Scan for the cell matching the given text and deliver its (x, y) coordinate at center. 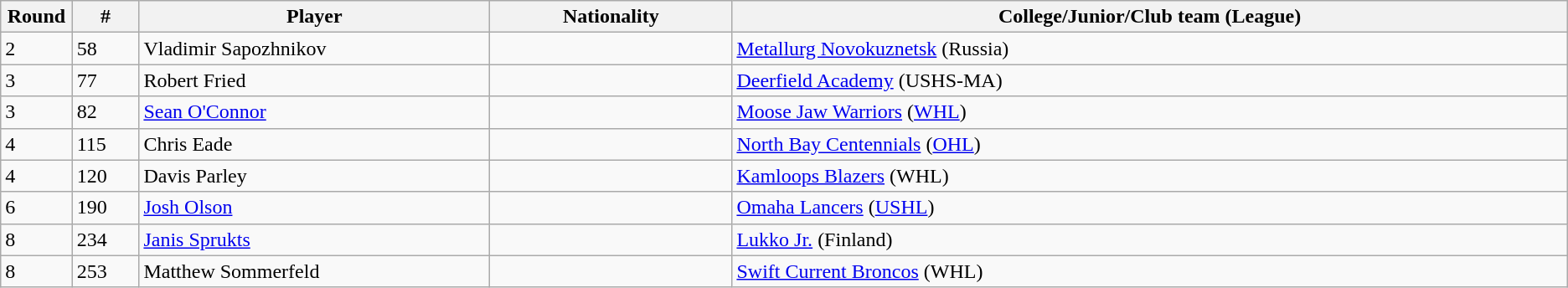
77 (106, 80)
120 (106, 176)
Matthew Sommerfeld (315, 271)
2 (37, 49)
Robert Fried (315, 80)
115 (106, 144)
Swift Current Broncos (WHL) (1149, 271)
234 (106, 239)
Lukko Jr. (Finland) (1149, 239)
253 (106, 271)
# (106, 17)
Moose Jaw Warriors (WHL) (1149, 112)
Chris Eade (315, 144)
Player (315, 17)
College/Junior/Club team (League) (1149, 17)
Josh Olson (315, 208)
Deerfield Academy (USHS-MA) (1149, 80)
Sean O'Connor (315, 112)
Vladimir Sapozhnikov (315, 49)
6 (37, 208)
Round (37, 17)
Davis Parley (315, 176)
190 (106, 208)
Janis Sprukts (315, 239)
North Bay Centennials (OHL) (1149, 144)
Omaha Lancers (USHL) (1149, 208)
82 (106, 112)
Kamloops Blazers (WHL) (1149, 176)
Nationality (611, 17)
Metallurg Novokuznetsk (Russia) (1149, 49)
58 (106, 49)
